Determine the [x, y] coordinate at the center of the cell enclosing the given text.  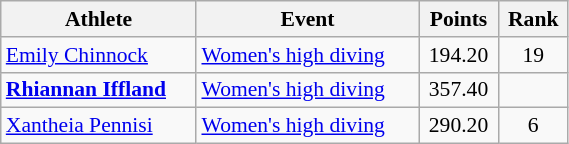
357.40 [459, 90]
Rank [533, 19]
Event [307, 19]
6 [533, 126]
Xantheia Pennisi [99, 126]
290.20 [459, 126]
19 [533, 55]
Emily Chinnock [99, 55]
194.20 [459, 55]
Rhiannan Iffland [99, 90]
Points [459, 19]
Athlete [99, 19]
